Pinpoint the cell where the given text exists, returning its [x, y] midpoint coordinate. 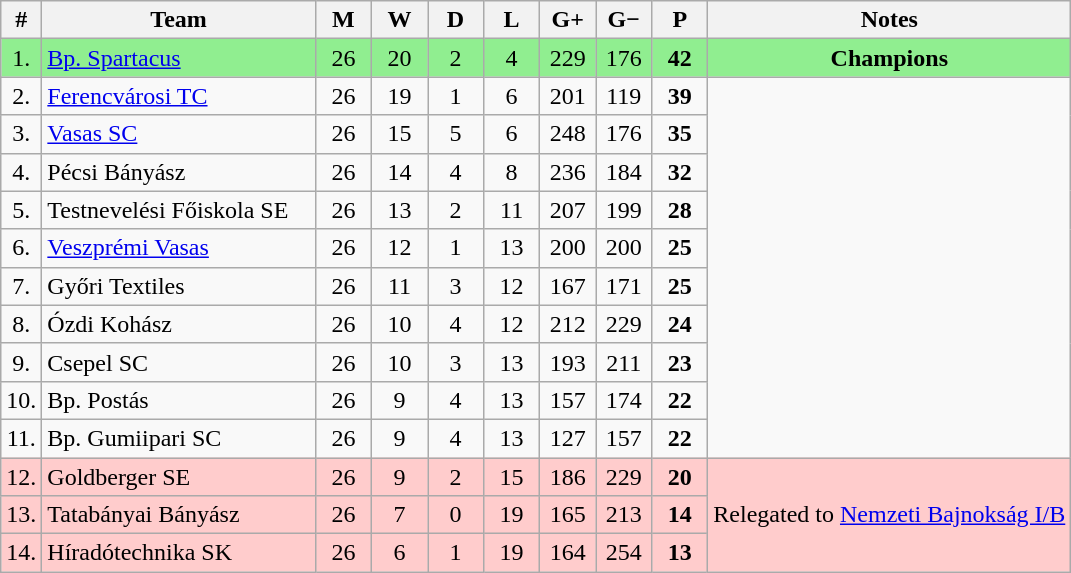
13. [22, 515]
Goldberger SE [179, 477]
248 [568, 134]
39 [680, 96]
1. [22, 58]
L [512, 20]
186 [568, 477]
Bp. Postás [179, 400]
Champions [890, 58]
8 [512, 172]
7. [22, 286]
213 [624, 515]
5 [456, 134]
M [343, 20]
Testnevelési Főiskola SE [179, 210]
119 [624, 96]
254 [624, 553]
G− [624, 20]
Csepel SC [179, 362]
207 [568, 210]
23 [680, 362]
171 [624, 286]
9. [22, 362]
# [22, 20]
24 [680, 324]
2. [22, 96]
184 [624, 172]
28 [680, 210]
165 [568, 515]
35 [680, 134]
Pécsi Bányász [179, 172]
Tatabányai Bányász [179, 515]
Veszprémi Vasas [179, 248]
212 [568, 324]
Híradótechnika SK [179, 553]
193 [568, 362]
Vasas SC [179, 134]
8. [22, 324]
3. [22, 134]
42 [680, 58]
P [680, 20]
Győri Textiles [179, 286]
7 [399, 515]
10. [22, 400]
174 [624, 400]
0 [456, 515]
211 [624, 362]
32 [680, 172]
Notes [890, 20]
W [399, 20]
Relegated to Nemzeti Bajnokság I/B [890, 515]
Bp. Spartacus [179, 58]
Ózdi Kohász [179, 324]
6. [22, 248]
236 [568, 172]
201 [568, 96]
4. [22, 172]
Team [179, 20]
D [456, 20]
5. [22, 210]
G+ [568, 20]
Ferencvárosi TC [179, 96]
199 [624, 210]
167 [568, 286]
Bp. Gumiipari SC [179, 438]
12. [22, 477]
11. [22, 438]
164 [568, 553]
14. [22, 553]
127 [568, 438]
